For the text-containing cell, return its midpoint in [X, Y] coordinate format. 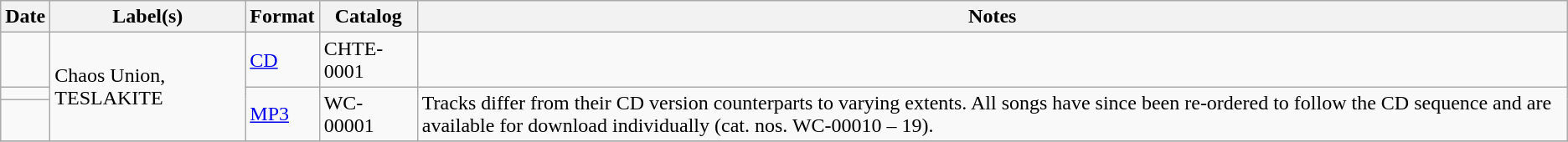
Label(s) [147, 17]
WC-00001 [369, 114]
Format [282, 17]
Date [25, 17]
Chaos Union, TESLAKITE [147, 87]
CD [282, 60]
Notes [992, 17]
MP3 [282, 114]
CHTE-0001 [369, 60]
Catalog [369, 17]
